Capture the cell that displays the provided text and extract its (x, y) central coordinate. 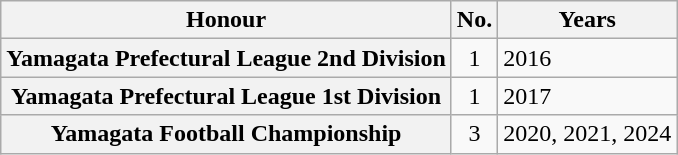
2020, 2021, 2024 (588, 134)
2016 (588, 58)
3 (474, 134)
2017 (588, 96)
Yamagata Football Championship (226, 134)
Yamagata Prefectural League 2nd Division (226, 58)
Years (588, 20)
Yamagata Prefectural League 1st Division (226, 96)
Honour (226, 20)
No. (474, 20)
